Pinpoint the cell where the given text exists, returning its (x, y) midpoint coordinate. 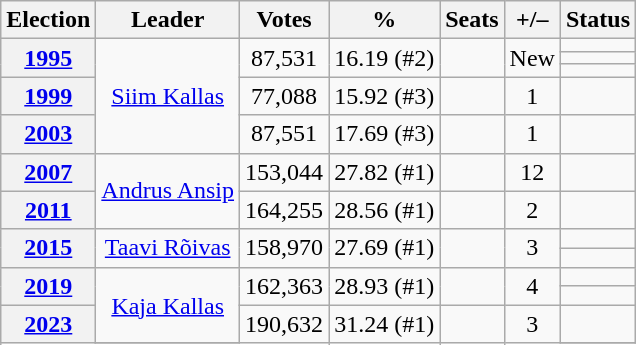
2 (532, 210)
190,632 (284, 324)
1999 (48, 96)
16.19 (#2) (384, 58)
2023 (48, 324)
12 (532, 172)
Siim Kallas (168, 96)
17.69 (#3) (384, 134)
2007 (48, 172)
2003 (48, 134)
153,044 (284, 172)
28.56 (#1) (384, 210)
Votes (284, 20)
87,531 (284, 58)
164,255 (284, 210)
31.24 (#1) (384, 324)
87,551 (284, 134)
Leader (168, 20)
2015 (48, 248)
158,970 (284, 248)
27.69 (#1) (384, 248)
1995 (48, 58)
2019 (48, 286)
% (384, 20)
162,363 (284, 286)
4 (532, 286)
15.92 (#3) (384, 96)
77,088 (284, 96)
28.93 (#1) (384, 286)
New (532, 58)
2011 (48, 210)
Taavi Rõivas (168, 248)
Andrus Ansip (168, 191)
Status (598, 20)
+/– (532, 20)
Seats (472, 20)
27.82 (#1) (384, 172)
Election (48, 20)
Kaja Kallas (168, 305)
